Provide the (X, Y) coordinate of the cell's center where the given text is located.  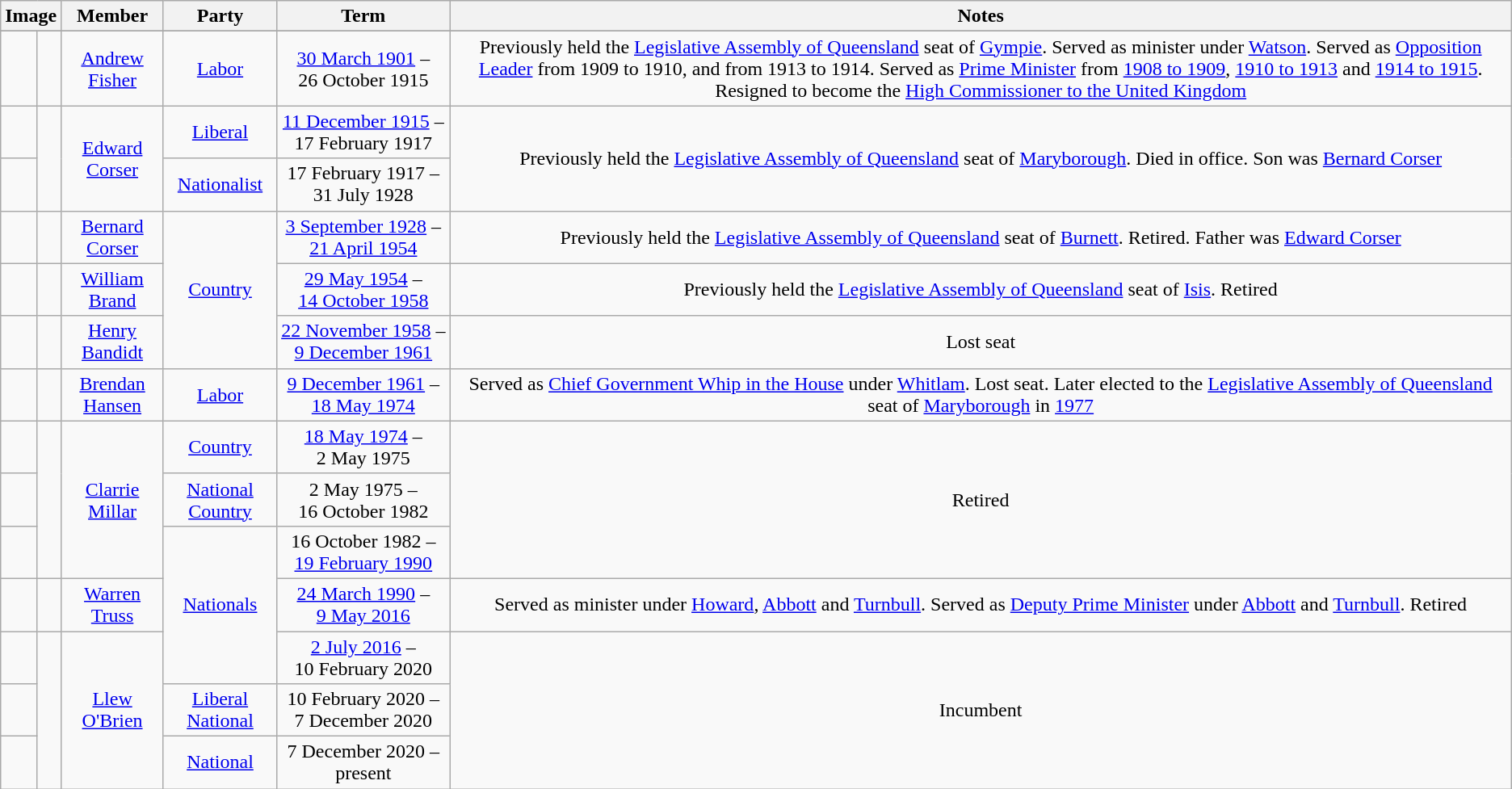
Nationals (220, 604)
Notes (981, 16)
Liberal (220, 132)
Nationalist (220, 184)
3 September 1928 –21 April 1954 (363, 237)
Clarrie Millar (113, 499)
Edward Corser (113, 158)
11 December 1915 –17 February 1917 (363, 132)
30 March 1901 –26 October 1915 (363, 69)
Image (31, 16)
Previously held the Legislative Assembly of Queensland seat of Burnett. Retired. Father was Edward Corser (981, 237)
7 December 2020 –present (363, 762)
9 December 1961 –18 May 1974 (363, 394)
Henry Bandidt (113, 342)
National Country (220, 499)
Incumbent (981, 711)
Liberal National (220, 711)
10 February 2020 –7 December 2020 (363, 711)
Andrew Fisher (113, 69)
24 March 1990 –9 May 2016 (363, 604)
Previously held the Legislative Assembly of Queensland seat of Maryborough. Died in office. Son was Bernard Corser (981, 158)
Llew O'Brien (113, 711)
Term (363, 16)
Served as minister under Howard, Abbott and Turnbull. Served as Deputy Prime Minister under Abbott and Turnbull. Retired (981, 604)
22 November 1958 –9 December 1961 (363, 342)
2 May 1975 –16 October 1982 (363, 499)
National (220, 762)
Brendan Hansen (113, 394)
29 May 1954 –14 October 1958 (363, 289)
16 October 1982 –19 February 1990 (363, 552)
17 February 1917 –31 July 1928 (363, 184)
18 May 1974 –2 May 1975 (363, 447)
Warren Truss (113, 604)
Bernard Corser (113, 237)
Member (113, 16)
Previously held the Legislative Assembly of Queensland seat of Isis. Retired (981, 289)
Party (220, 16)
2 July 2016 –10 February 2020 (363, 657)
Lost seat (981, 342)
William Brand (113, 289)
Retired (981, 499)
